Return (X, Y) of the center of cell containing provided text 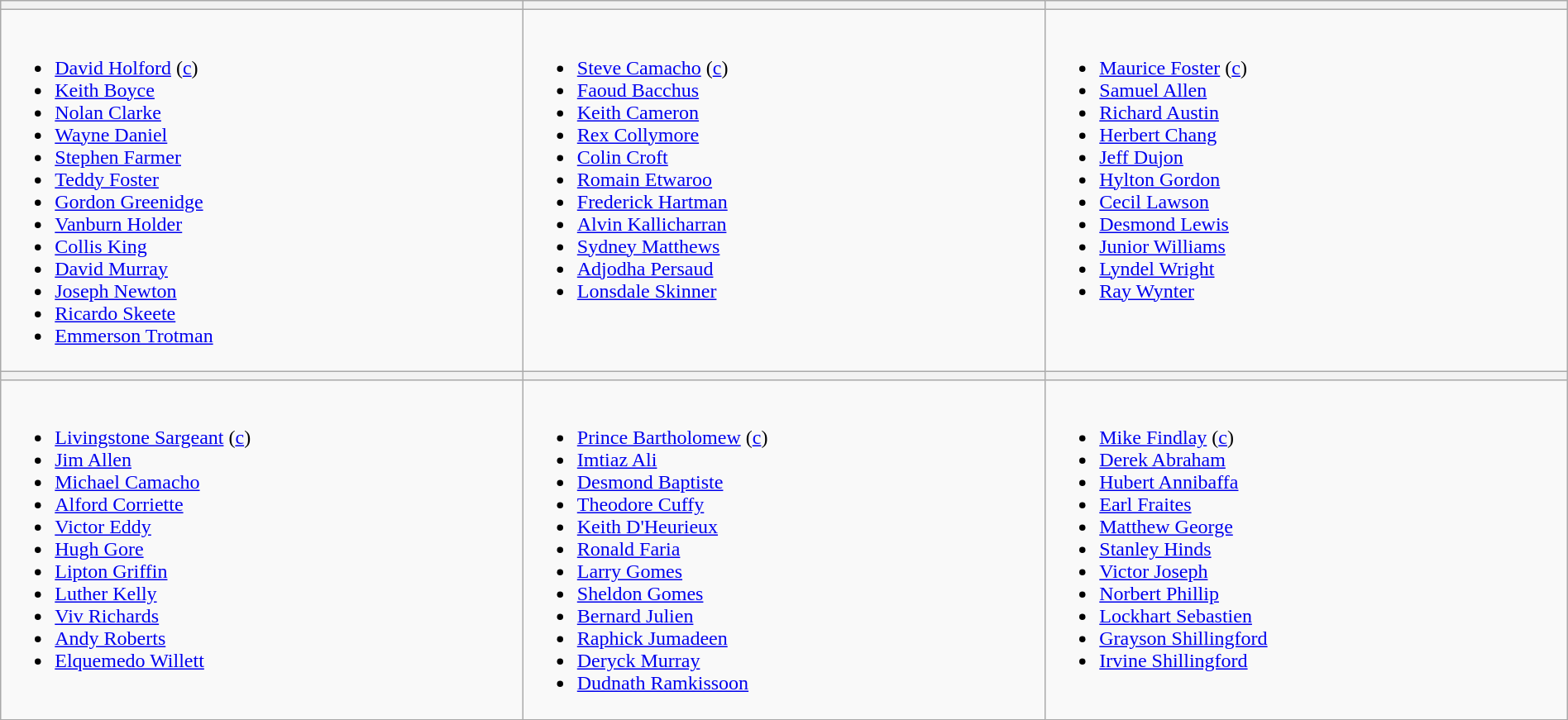
Maurice Foster (c)Samuel AllenRichard AustinHerbert ChangJeff DujonHylton GordonCecil LawsonDesmond LewisJunior WilliamsLyndel WrightRay Wynter (1307, 190)
